From the cell containing the given text, extract its center point as (X, Y) coordinate. 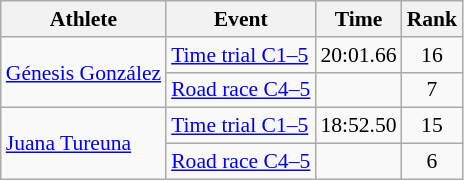
15 (432, 126)
6 (432, 162)
20:01.66 (358, 55)
Time (358, 19)
7 (432, 90)
Génesis González (84, 72)
18:52.50 (358, 126)
Juana Tureuna (84, 144)
Rank (432, 19)
16 (432, 55)
Athlete (84, 19)
Event (240, 19)
